Detect which cell encompasses the target text, then output its [x, y] center coordinate. 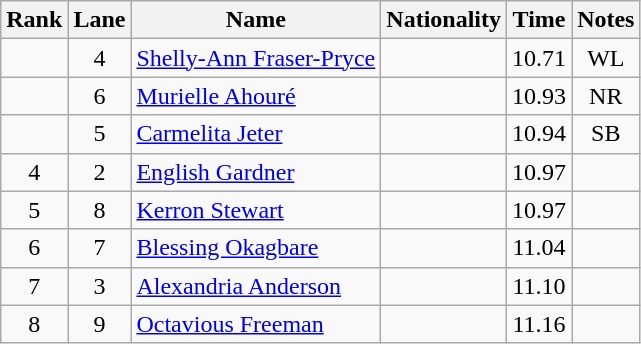
10.93 [540, 96]
Kerron Stewart [256, 210]
Alexandria Anderson [256, 286]
Blessing Okagbare [256, 248]
10.94 [540, 134]
10.71 [540, 58]
English Gardner [256, 172]
Carmelita Jeter [256, 134]
WL [606, 58]
Nationality [444, 20]
3 [100, 286]
11.04 [540, 248]
Time [540, 20]
Octavious Freeman [256, 324]
2 [100, 172]
11.16 [540, 324]
Notes [606, 20]
11.10 [540, 286]
Name [256, 20]
Shelly-Ann Fraser-Pryce [256, 58]
Rank [34, 20]
Lane [100, 20]
Murielle Ahouré [256, 96]
SB [606, 134]
9 [100, 324]
NR [606, 96]
